Provide the (x, y) coordinate of the cell's center where the given text is located.  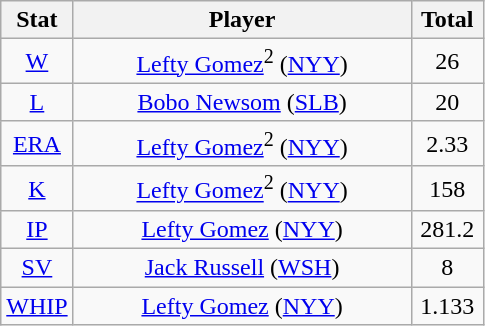
26 (447, 62)
Total (447, 20)
281.2 (447, 230)
2.33 (447, 144)
Player (242, 20)
8 (447, 268)
Jack Russell (WSH) (242, 268)
IP (37, 230)
158 (447, 188)
Bobo Newsom (SLB) (242, 102)
1.133 (447, 306)
WHIP (37, 306)
SV (37, 268)
L (37, 102)
W (37, 62)
ERA (37, 144)
Stat (37, 20)
K (37, 188)
20 (447, 102)
